Determine the [X, Y] coordinate at the center of the cell enclosing the given text.  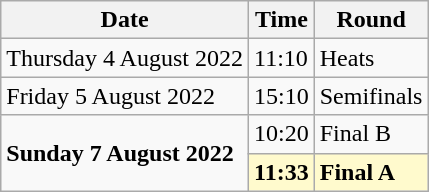
Friday 5 August 2022 [125, 96]
Round [371, 20]
Time [281, 20]
10:20 [281, 134]
Final A [371, 172]
Heats [371, 58]
Sunday 7 August 2022 [125, 153]
15:10 [281, 96]
Semifinals [371, 96]
Thursday 4 August 2022 [125, 58]
Final B [371, 134]
Date [125, 20]
11:33 [281, 172]
11:10 [281, 58]
